Pinpoint the cell where the given text exists, returning its [X, Y] midpoint coordinate. 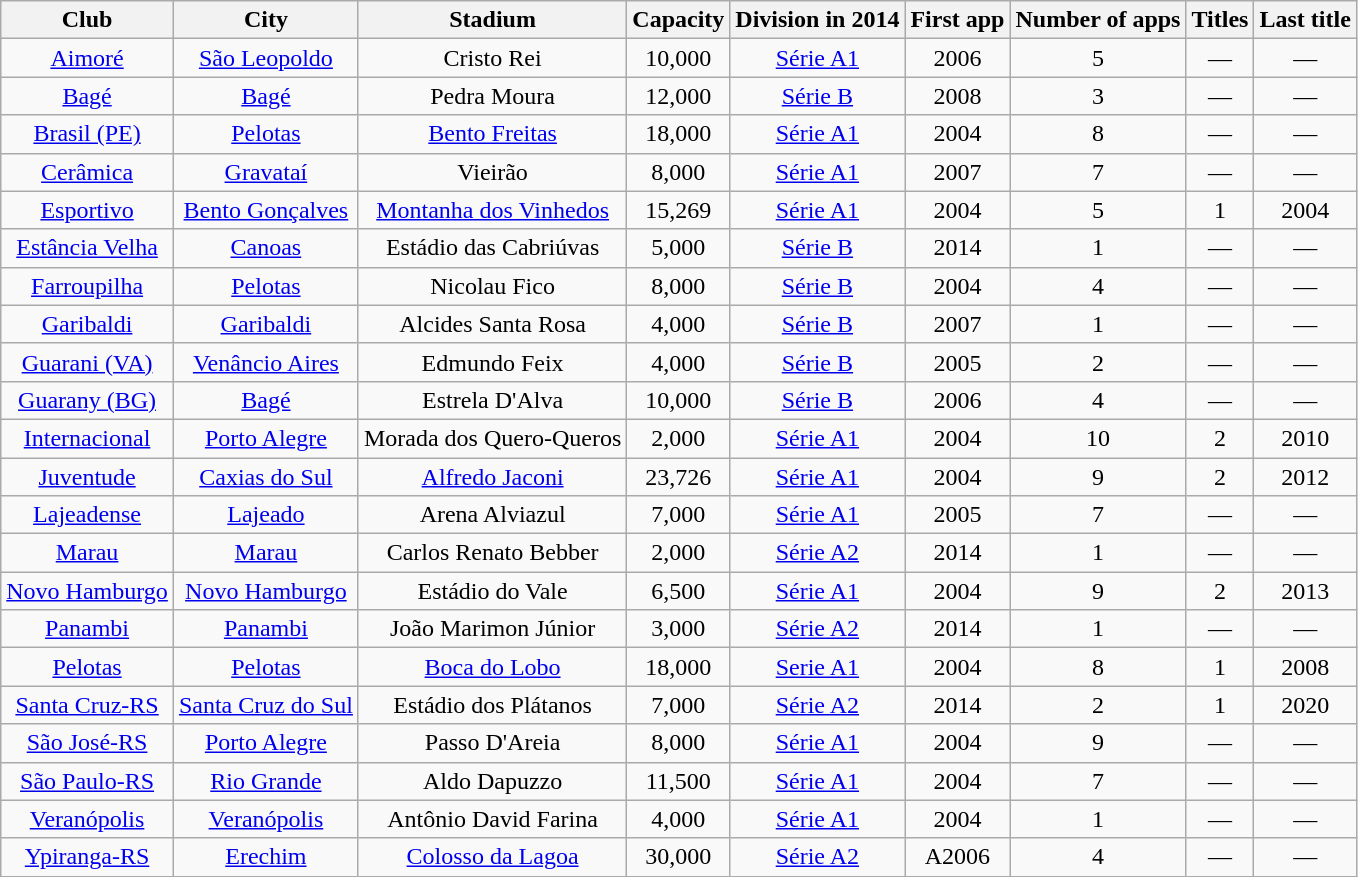
Division in 2014 [818, 20]
Erechim [266, 857]
2010 [1305, 438]
Santa Cruz-RS [88, 705]
Serie A1 [818, 667]
10 [1098, 438]
Alfredo Jaconi [492, 477]
São Paulo-RS [88, 781]
São José-RS [88, 743]
Colosso da Lagoa [492, 857]
Bento Freitas [492, 134]
Venâncio Aires [266, 362]
Carlos Renato Bebber [492, 553]
3 [1098, 96]
Gravataí [266, 172]
Internacional [88, 438]
First app [958, 20]
Number of apps [1098, 20]
Cristo Rei [492, 58]
Rio Grande [266, 781]
Boca do Lobo [492, 667]
Aldo Dapuzzo [492, 781]
São Leopoldo [266, 58]
City [266, 20]
Stadium [492, 20]
Estádio do Vale [492, 591]
Pedra Moura [492, 96]
Estrela D'Alva [492, 400]
Lajeado [266, 515]
João Marimon Júnior [492, 629]
Edmundo Feix [492, 362]
5,000 [678, 248]
Farroupilha [88, 286]
11,500 [678, 781]
Cerâmica [88, 172]
Santa Cruz do Sul [266, 705]
Guarany (BG) [88, 400]
6,500 [678, 591]
Club [88, 20]
Caxias do Sul [266, 477]
Brasil (PE) [88, 134]
2013 [1305, 591]
Alcides Santa Rosa [492, 324]
A2006 [958, 857]
Bento Gonçalves [266, 210]
Juventude [88, 477]
Canoas [266, 248]
Morada dos Quero-Queros [492, 438]
Estádio dos Plátanos [492, 705]
Lajeadense [88, 515]
2020 [1305, 705]
Passo D'Areia [492, 743]
Nicolau Fico [492, 286]
30,000 [678, 857]
12,000 [678, 96]
Antônio David Farina [492, 819]
Ypiranga-RS [88, 857]
2012 [1305, 477]
Aimoré [88, 58]
Vieirão [492, 172]
Arena Alviazul [492, 515]
Guarani (VA) [88, 362]
23,726 [678, 477]
Capacity [678, 20]
Montanha dos Vinhedos [492, 210]
Estância Velha [88, 248]
Titles [1220, 20]
Estádio das Cabriúvas [492, 248]
Esportivo [88, 210]
15,269 [678, 210]
3,000 [678, 629]
Last title [1305, 20]
